Extract the (X, Y) coordinate from the center of the cell holding the provided text.  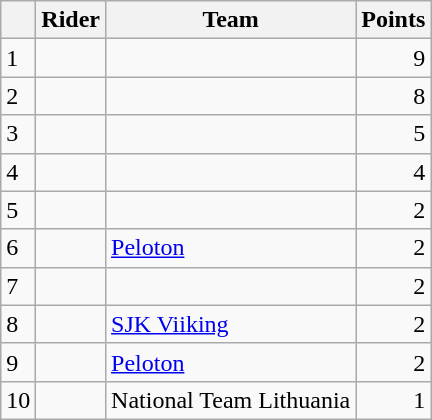
6 (18, 248)
Rider (71, 20)
7 (18, 286)
10 (18, 400)
3 (18, 134)
SJK Viiking (231, 324)
Team (231, 20)
National Team Lithuania (231, 400)
Points (394, 20)
